Pinpoint the cell where the given text exists, returning its [X, Y] midpoint coordinate. 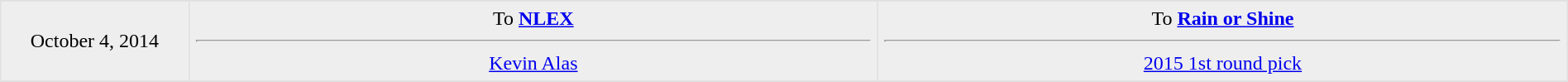
October 4, 2014 [94, 41]
To NLEXKevin Alas [533, 41]
To Rain or Shine2015 1st round pick [1223, 41]
